Detect which cell encompasses the target text, then output its (x, y) center coordinate. 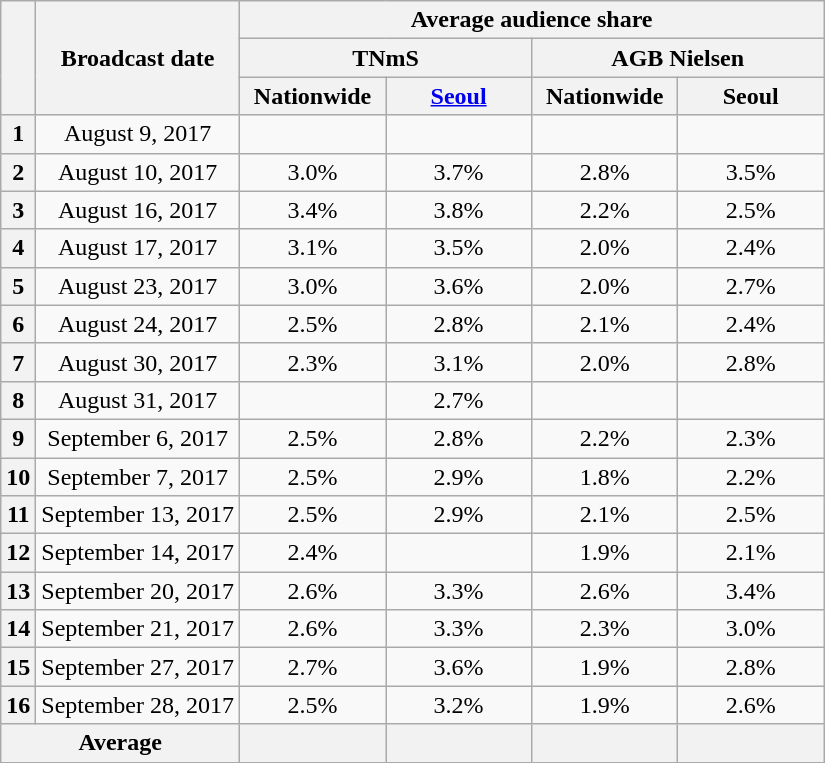
September 13, 2017 (138, 515)
September 7, 2017 (138, 477)
September 27, 2017 (138, 667)
Broadcast date (138, 58)
13 (18, 591)
1 (18, 134)
AGB Nielsen (678, 58)
TNmS (386, 58)
11 (18, 515)
September 20, 2017 (138, 591)
August 10, 2017 (138, 172)
4 (18, 248)
7 (18, 362)
August 17, 2017 (138, 248)
3.7% (459, 172)
August 31, 2017 (138, 400)
September 21, 2017 (138, 629)
August 9, 2017 (138, 134)
12 (18, 553)
August 30, 2017 (138, 362)
1.8% (605, 477)
September 14, 2017 (138, 553)
Average audience share (532, 20)
16 (18, 705)
August 23, 2017 (138, 286)
9 (18, 438)
5 (18, 286)
2 (18, 172)
14 (18, 629)
3.8% (459, 210)
September 28, 2017 (138, 705)
August 24, 2017 (138, 324)
6 (18, 324)
Average (120, 743)
3.2% (459, 705)
10 (18, 477)
15 (18, 667)
8 (18, 400)
3 (18, 210)
September 6, 2017 (138, 438)
August 16, 2017 (138, 210)
